Provide the [X, Y] coordinate of the cell's center where the given text is located.  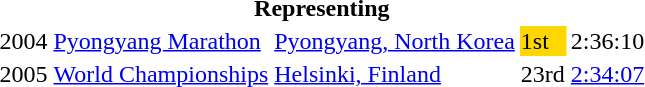
Pyongyang, North Korea [395, 41]
2:36:10 [607, 41]
Pyongyang Marathon [161, 41]
1st [542, 41]
